Capture the cell that displays the provided text and extract its [X, Y] central coordinate. 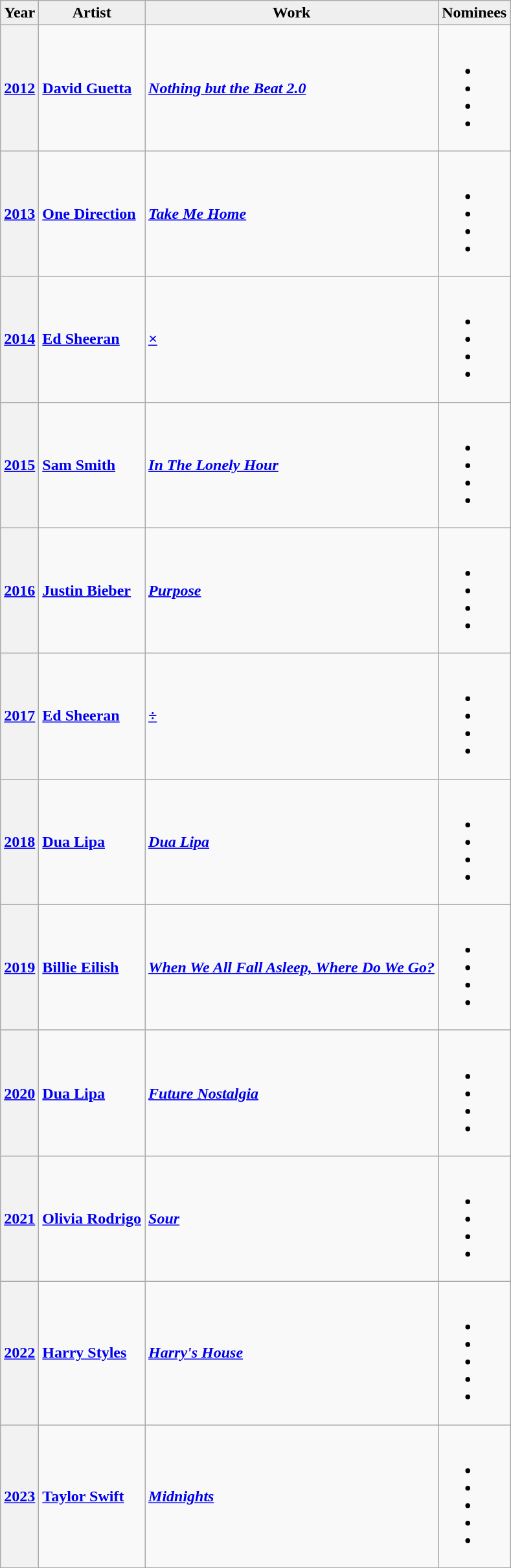
2022 [19, 1353]
One Direction [92, 214]
Sour [291, 1218]
× [291, 339]
Work [291, 13]
Future Nostalgia [291, 1093]
2017 [19, 716]
Sam Smith [92, 465]
Midnights [291, 1495]
2023 [19, 1495]
÷ [291, 716]
Taylor Swift [92, 1495]
Harry Styles [92, 1353]
When We All Fall Asleep, Where Do We Go? [291, 967]
Year [19, 13]
2016 [19, 590]
2019 [19, 967]
2018 [19, 842]
Nominees [474, 13]
2014 [19, 339]
Harry's House [291, 1353]
2020 [19, 1093]
Nothing but the Beat 2.0 [291, 88]
2013 [19, 214]
2012 [19, 88]
Billie Eilish [92, 967]
Justin Bieber [92, 590]
Purpose [291, 590]
David Guetta [92, 88]
2021 [19, 1218]
Olivia Rodrigo [92, 1218]
In The Lonely Hour [291, 465]
2015 [19, 465]
Take Me Home [291, 214]
Artist [92, 13]
